For the text-containing cell, return its midpoint in (x, y) coordinate format. 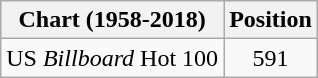
US Billboard Hot 100 (112, 58)
Chart (1958-2018) (112, 20)
591 (271, 58)
Position (271, 20)
